Return (x, y) of the center of cell containing provided text 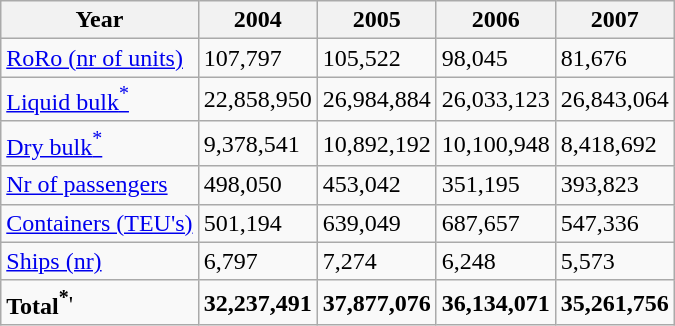
8,418,692 (614, 144)
81,676 (614, 58)
687,657 (496, 223)
Liquid bulk* (100, 100)
98,045 (496, 58)
Ships (nr) (100, 261)
501,194 (258, 223)
7,274 (376, 261)
2007 (614, 20)
35,261,756 (614, 302)
547,336 (614, 223)
453,042 (376, 185)
Year (100, 20)
10,100,948 (496, 144)
Total*' (100, 302)
393,823 (614, 185)
37,877,076 (376, 302)
Dry bulk* (100, 144)
10,892,192 (376, 144)
26,843,064 (614, 100)
26,984,884 (376, 100)
351,195 (496, 185)
2004 (258, 20)
9,378,541 (258, 144)
32,237,491 (258, 302)
498,050 (258, 185)
22,858,950 (258, 100)
2006 (496, 20)
6,797 (258, 261)
107,797 (258, 58)
36,134,071 (496, 302)
639,049 (376, 223)
105,522 (376, 58)
Containers (TEU's) (100, 223)
26,033,123 (496, 100)
6,248 (496, 261)
RoRo (nr of units) (100, 58)
5,573 (614, 261)
Nr of passengers (100, 185)
2005 (376, 20)
